Detect which cell encompasses the target text, then output its (x, y) center coordinate. 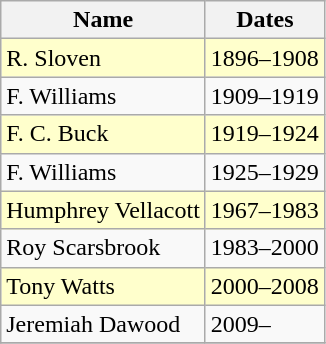
1919–1924 (264, 134)
R. Sloven (104, 58)
1983–2000 (264, 248)
F. C. Buck (104, 134)
Name (104, 20)
2009– (264, 324)
Roy Scarsbrook (104, 248)
Humphrey Vellacott (104, 210)
1909–1919 (264, 96)
1925–1929 (264, 172)
Dates (264, 20)
1896–1908 (264, 58)
Jeremiah Dawood (104, 324)
Tony Watts (104, 286)
1967–1983 (264, 210)
2000–2008 (264, 286)
